From the cell containing the given text, extract its center point as (x, y) coordinate. 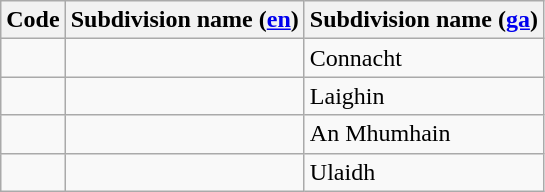
Laighin (424, 96)
Subdivision name (ga) (424, 20)
An Mhumhain (424, 134)
Code (33, 20)
Ulaidh (424, 172)
Subdivision name (en) (184, 20)
Connacht (424, 58)
